Pinpoint the cell where the given text exists, returning its (x, y) midpoint coordinate. 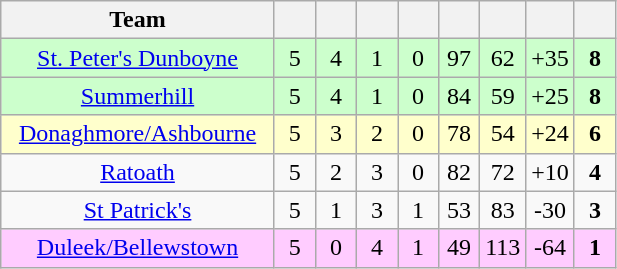
62 (503, 58)
84 (460, 96)
St. Peter's Dunboyne (138, 58)
113 (503, 248)
-30 (550, 210)
Ratoath (138, 172)
+10 (550, 172)
Donaghmore/Ashbourne (138, 134)
78 (460, 134)
-64 (550, 248)
54 (503, 134)
Duleek/Bellewstown (138, 248)
Summerhill (138, 96)
6 (594, 134)
49 (460, 248)
+24 (550, 134)
59 (503, 96)
Team (138, 20)
72 (503, 172)
+35 (550, 58)
+25 (550, 96)
53 (460, 210)
97 (460, 58)
82 (460, 172)
St Patrick's (138, 210)
83 (503, 210)
